Output the [X, Y] coordinate of the center of the cell containing the given text.  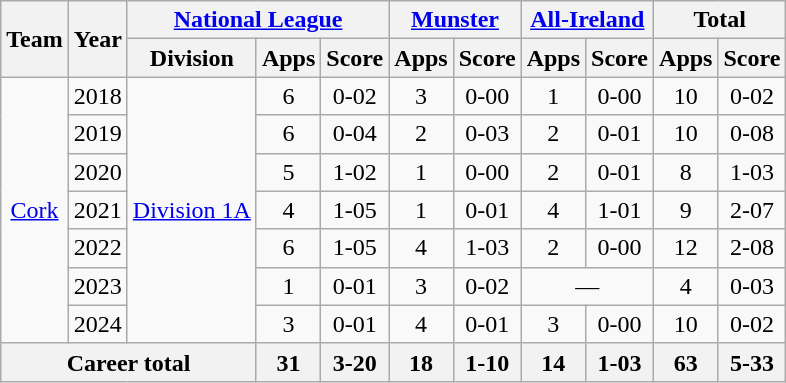
Total [720, 20]
2023 [98, 286]
18 [421, 362]
Career total [129, 362]
5-33 [752, 362]
Munster [455, 20]
All-Ireland [587, 20]
1-02 [355, 172]
5 [288, 172]
Year [98, 39]
0-08 [752, 134]
Division 1A [192, 210]
63 [686, 362]
2018 [98, 96]
2019 [98, 134]
12 [686, 248]
2022 [98, 248]
8 [686, 172]
2-07 [752, 210]
1-10 [487, 362]
Cork [35, 210]
14 [553, 362]
2021 [98, 210]
3-20 [355, 362]
Division [192, 58]
— [587, 286]
National League [258, 20]
2-08 [752, 248]
9 [686, 210]
0-04 [355, 134]
Team [35, 39]
31 [288, 362]
2020 [98, 172]
2024 [98, 324]
1-01 [620, 210]
